Scan for the cell matching the given text and deliver its (X, Y) coordinate at center. 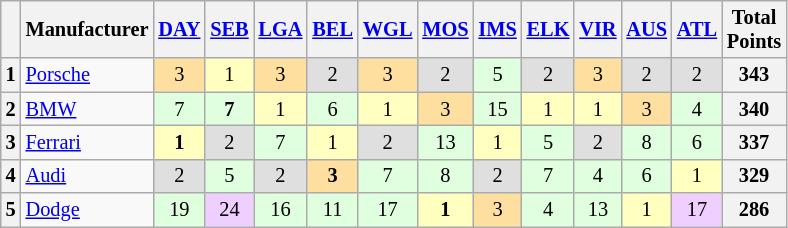
LGA (281, 29)
ATL (697, 29)
286 (754, 210)
WGL (388, 29)
DAY (179, 29)
BEL (332, 29)
Porsche (88, 75)
Audi (88, 176)
343 (754, 75)
TotalPoints (754, 29)
AUS (646, 29)
16 (281, 210)
VIR (598, 29)
Dodge (88, 210)
IMS (497, 29)
Manufacturer (88, 29)
15 (497, 109)
SEB (229, 29)
19 (179, 210)
340 (754, 109)
11 (332, 210)
337 (754, 142)
24 (229, 210)
Ferrari (88, 142)
ELK (548, 29)
329 (754, 176)
MOS (445, 29)
BMW (88, 109)
